Identify which cell holds the provided text, then report its (x, y) central coordinate. 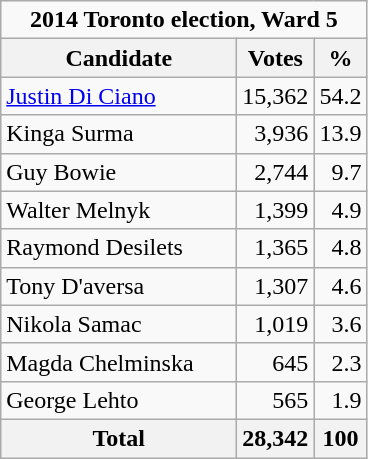
645 (276, 362)
Justin Di Ciano (119, 96)
100 (340, 438)
1,307 (276, 286)
2014 Toronto election, Ward 5 (184, 20)
Magda Chelminska (119, 362)
George Lehto (119, 400)
9.7 (340, 172)
Kinga Surma (119, 134)
Nikola Samac (119, 324)
3,936 (276, 134)
1,019 (276, 324)
54.2 (340, 96)
3.6 (340, 324)
Guy Bowie (119, 172)
Total (119, 438)
28,342 (276, 438)
Tony D'aversa (119, 286)
13.9 (340, 134)
2,744 (276, 172)
15,362 (276, 96)
4.8 (340, 248)
4.6 (340, 286)
1.9 (340, 400)
Candidate (119, 58)
1,399 (276, 210)
Votes (276, 58)
565 (276, 400)
1,365 (276, 248)
Walter Melnyk (119, 210)
4.9 (340, 210)
2.3 (340, 362)
Raymond Desilets (119, 248)
% (340, 58)
